Capture the cell that displays the provided text and extract its (X, Y) central coordinate. 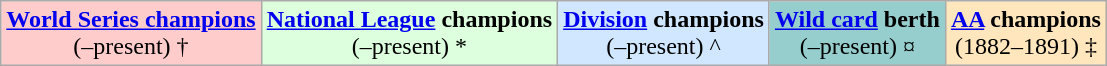
Wild card berth(–present) ¤ (857, 34)
Division champions(–present) ^ (664, 34)
National League champions(–present) * (409, 34)
World Series champions(–present) † (131, 34)
AA champions(1882–1891) ‡ (1026, 34)
